Identify which cell holds the provided text, then report its [X, Y] central coordinate. 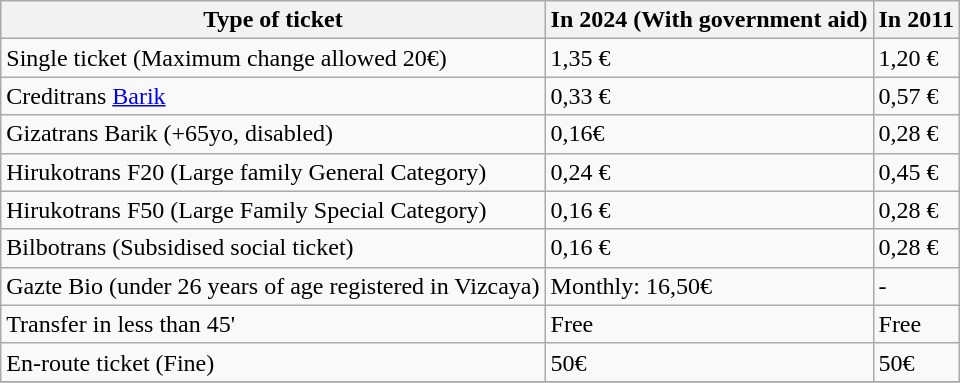
In 2024 (With government aid) [709, 20]
Gizatrans Barik (+65yo, disabled) [273, 134]
0,24 € [709, 172]
Monthly: 16,50€ [709, 286]
Type of ticket [273, 20]
Hirukotrans F50 (Large Family Special Category) [273, 210]
Creditrans Barik [273, 96]
In 2011 [916, 20]
0,33 € [709, 96]
Transfer in less than 45' [273, 324]
Hirukotrans F20 (Large family General Category) [273, 172]
- [916, 286]
1,20 € [916, 58]
Single ticket (Maximum change allowed 20€) [273, 58]
0,57 € [916, 96]
0,16€ [709, 134]
En-route ticket (Fine) [273, 362]
1,35 € [709, 58]
Gazte Bio (under 26 years of age registered in Vizcaya) [273, 286]
Bilbotrans (Subsidised social ticket) [273, 248]
0,45 € [916, 172]
